Provide the (X, Y) coordinate of the cell's center where the given text is located.  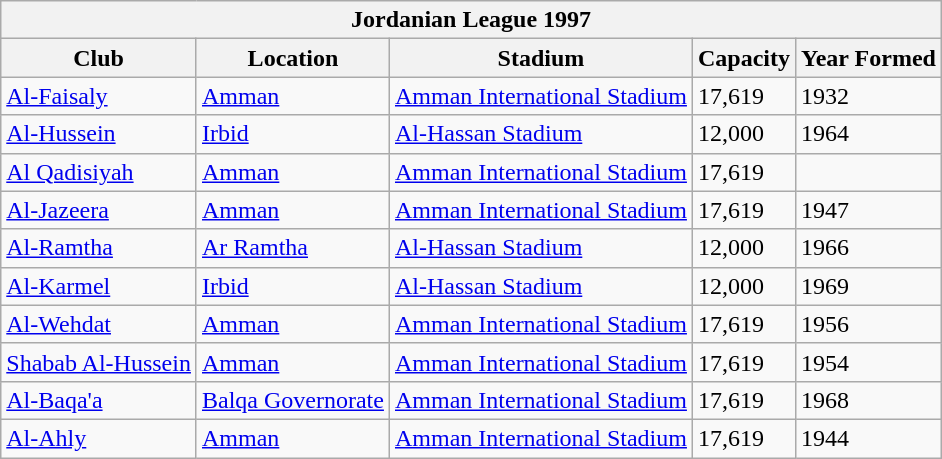
Al-Hussein (99, 134)
1969 (869, 286)
Shabab Al-Hussein (99, 362)
Club (99, 58)
Al-Ramtha (99, 248)
Al-Ahly (99, 438)
Al-Baqa'a (99, 400)
1954 (869, 362)
Stadium (540, 58)
1932 (869, 96)
1944 (869, 438)
1956 (869, 324)
Al-Karmel (99, 286)
Location (292, 58)
1966 (869, 248)
Ar Ramtha (292, 248)
1968 (869, 400)
Jordanian League 1997 (472, 20)
Balqa Governorate (292, 400)
Capacity (744, 58)
1964 (869, 134)
Al Qadisiyah (99, 172)
Al-Jazeera (99, 210)
Al-Wehdat (99, 324)
Year Formed (869, 58)
1947 (869, 210)
Al-Faisaly (99, 96)
